Provide the [x, y] coordinate of the cell's center where the given text is located.  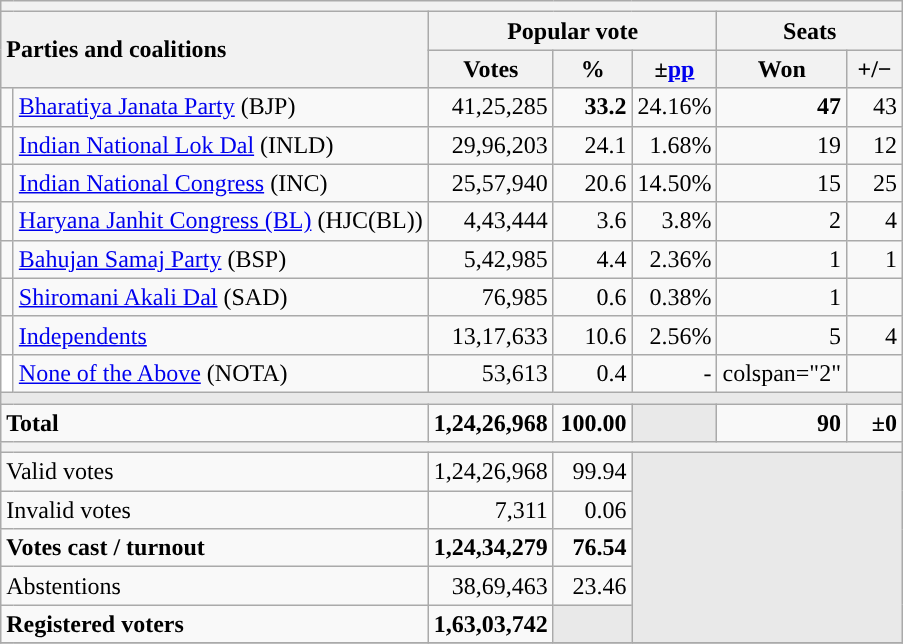
Haryana Janhit Congress (BL) (HJC(BL)) [220, 221]
7,311 [490, 510]
90 [782, 423]
25 [874, 183]
24.16% [674, 107]
23.46 [592, 586]
Popular vote [572, 31]
Indian National Lok Dal (INLD) [220, 145]
colspan="2" [782, 373]
- [674, 373]
Indian National Congress (INC) [220, 183]
Shiromani Akali Dal (SAD) [220, 297]
0.6 [592, 297]
99.94 [592, 472]
Abstentions [215, 586]
1,63,03,742 [490, 624]
Invalid votes [215, 510]
% [592, 69]
25,57,940 [490, 183]
14.50% [674, 183]
Won [782, 69]
0.4 [592, 373]
2.56% [674, 335]
20.6 [592, 183]
Seats [810, 31]
24.1 [592, 145]
4.4 [592, 259]
4,43,444 [490, 221]
2.36% [674, 259]
3.6 [592, 221]
Votes cast / turnout [215, 548]
38,69,463 [490, 586]
43 [874, 107]
41,25,285 [490, 107]
53,613 [490, 373]
1.68% [674, 145]
1,24,34,279 [490, 548]
Bharatiya Janata Party (BJP) [220, 107]
±pp [674, 69]
Registered voters [215, 624]
Valid votes [215, 472]
None of the Above (NOTA) [220, 373]
19 [782, 145]
33.2 [592, 107]
+/− [874, 69]
13,17,633 [490, 335]
0.38% [674, 297]
2 [782, 221]
Independents [220, 335]
10.6 [592, 335]
47 [782, 107]
76.54 [592, 548]
76,985 [490, 297]
Votes [490, 69]
Bahujan Samaj Party (BSP) [220, 259]
0.06 [592, 510]
3.8% [674, 221]
15 [782, 183]
12 [874, 145]
5 [782, 335]
Parties and coalitions [215, 50]
29,96,203 [490, 145]
100.00 [592, 423]
Total [215, 423]
5,42,985 [490, 259]
±0 [874, 423]
